Return (x, y) of the center of cell containing provided text 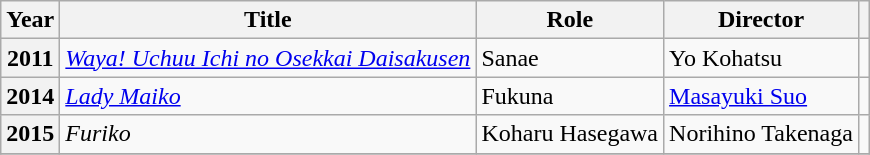
Title (268, 20)
Lady Maiko (268, 96)
Yo Kohatsu (762, 58)
Masayuki Suo (762, 96)
Director (762, 20)
2014 (30, 96)
Year (30, 20)
Furiko (268, 134)
2011 (30, 58)
Fukuna (570, 96)
Sanae (570, 58)
2015 (30, 134)
Role (570, 20)
Waya! Uchuu Ichi no Osekkai Daisakusen (268, 58)
Norihino Takenaga (762, 134)
Koharu Hasegawa (570, 134)
